Provide the (X, Y) coordinate of the cell's center where the given text is located.  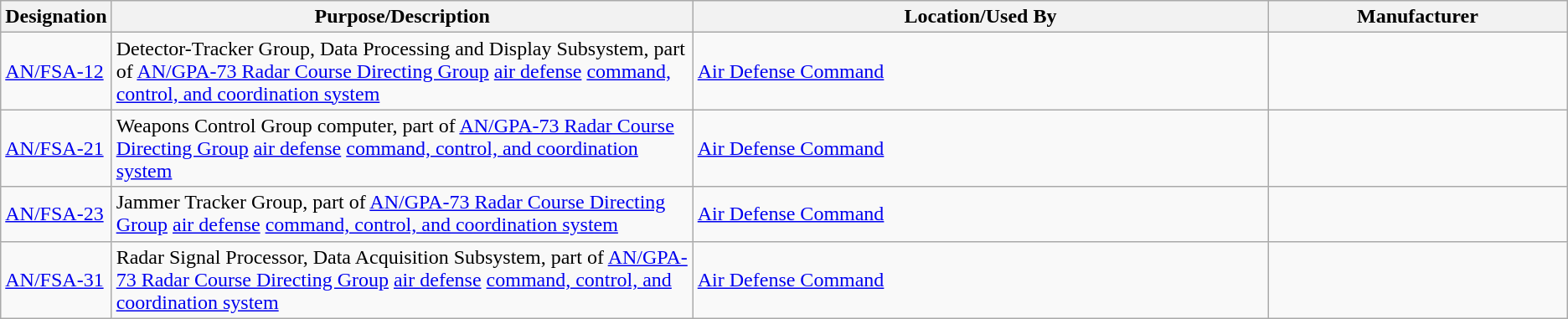
AN/FSA-21 (56, 148)
Location/Used By (980, 17)
AN/FSA-23 (56, 214)
Designation (56, 17)
Manufacturer (1418, 17)
Weapons Control Group computer, part of AN/GPA-73 Radar Course Directing Group air defense command, control, and coordination system (402, 148)
Purpose/Description (402, 17)
Jammer Tracker Group, part of AN/GPA-73 Radar Course Directing Group air defense command, control, and coordination system (402, 214)
AN/FSA-31 (56, 280)
AN/FSA-12 (56, 71)
